Provide the [x, y] coordinate of the cell's center where the given text is located.  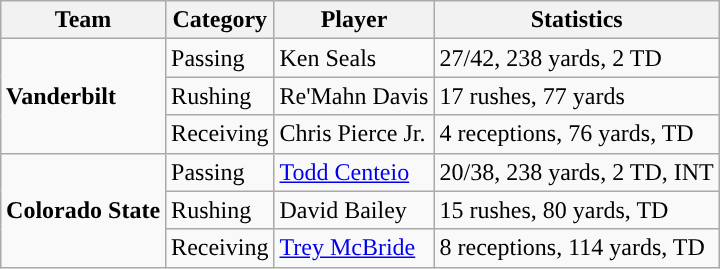
Category [220, 20]
15 rushes, 80 yards, TD [576, 210]
Vanderbilt [84, 96]
Player [354, 20]
Statistics [576, 20]
Todd Centeio [354, 172]
20/38, 238 yards, 2 TD, INT [576, 172]
8 receptions, 114 yards, TD [576, 248]
27/42, 238 yards, 2 TD [576, 58]
Team [84, 20]
17 rushes, 77 yards [576, 96]
Chris Pierce Jr. [354, 134]
David Bailey [354, 210]
Re'Mahn Davis [354, 96]
4 receptions, 76 yards, TD [576, 134]
Trey McBride [354, 248]
Ken Seals [354, 58]
Colorado State [84, 210]
